Identify which cell holds the provided text, then report its [X, Y] central coordinate. 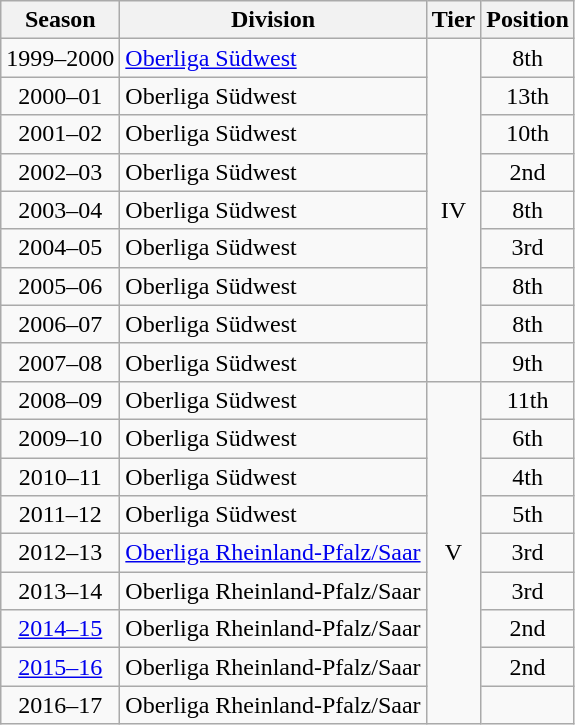
1999–2000 [60, 58]
2014–15 [60, 629]
10th [528, 134]
Season [60, 20]
9th [528, 362]
2000–01 [60, 96]
2005–06 [60, 286]
13th [528, 96]
2010–11 [60, 477]
2011–12 [60, 515]
2003–04 [60, 210]
4th [528, 477]
2002–03 [60, 172]
2001–02 [60, 134]
2012–13 [60, 553]
2006–07 [60, 324]
Position [528, 20]
2015–16 [60, 667]
2016–17 [60, 705]
11th [528, 400]
6th [528, 438]
Tier [454, 20]
V [454, 552]
Division [273, 20]
2008–09 [60, 400]
IV [454, 210]
2004–05 [60, 248]
2007–08 [60, 362]
5th [528, 515]
2009–10 [60, 438]
2013–14 [60, 591]
